Return the (X, Y) coordinate for the center point of the cell that contains the specified text.  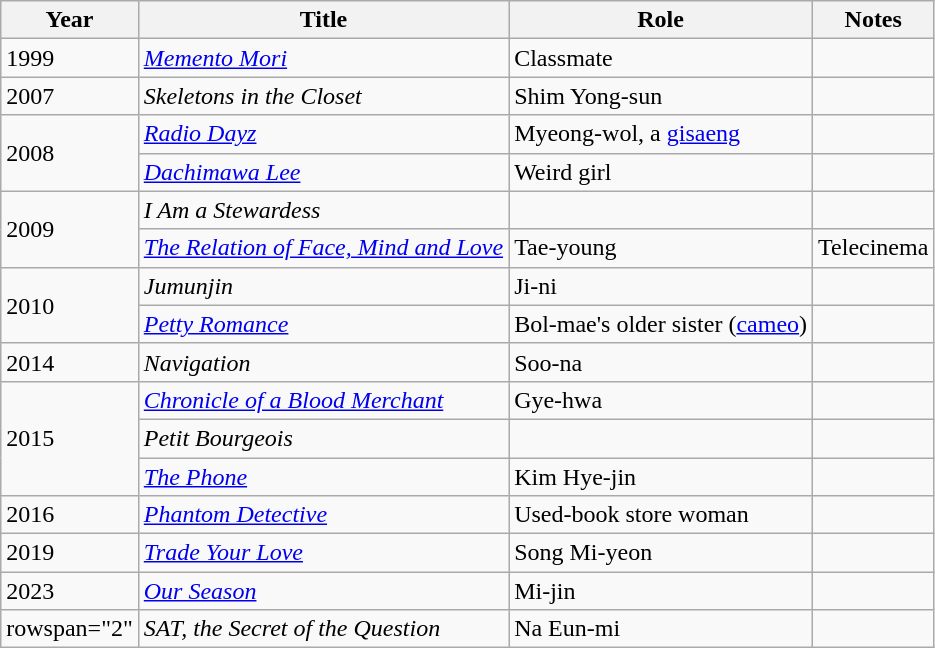
Chronicle of a Blood Merchant (323, 400)
Soo-na (661, 362)
Radio Dayz (323, 134)
rowspan="2" (70, 629)
Petit Bourgeois (323, 438)
Navigation (323, 362)
Na Eun-mi (661, 629)
Trade Your Love (323, 553)
Title (323, 20)
Notes (874, 20)
Telecinema (874, 248)
Kim Hye-jin (661, 477)
Myeong-wol, a gisaeng (661, 134)
Ji-ni (661, 286)
2015 (70, 438)
Year (70, 20)
2014 (70, 362)
Role (661, 20)
2010 (70, 305)
Skeletons in the Closet (323, 96)
2019 (70, 553)
SAT, the Secret of the Question (323, 629)
Phantom Detective (323, 515)
Petty Romance (323, 324)
2007 (70, 96)
2023 (70, 591)
Dachimawa Lee (323, 172)
Bol-mae's older sister (cameo) (661, 324)
1999 (70, 58)
Memento Mori (323, 58)
Gye-hwa (661, 400)
I Am a Stewardess (323, 210)
Our Season (323, 591)
Tae-young (661, 248)
Weird girl (661, 172)
2008 (70, 153)
Song Mi-yeon (661, 553)
Used-book store woman (661, 515)
Shim Yong-sun (661, 96)
Classmate (661, 58)
Jumunjin (323, 286)
2016 (70, 515)
Mi-jin (661, 591)
2009 (70, 229)
The Relation of Face, Mind and Love (323, 248)
The Phone (323, 477)
